Capture the cell that displays the provided text and extract its (x, y) central coordinate. 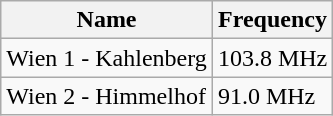
Wien 1 - Kahlenberg (107, 58)
Name (107, 20)
91.0 MHz (272, 96)
Frequency (272, 20)
Wien 2 - Himmelhof (107, 96)
103.8 MHz (272, 58)
